Determine the (x, y) coordinate at the center of the cell enclosing the given text.  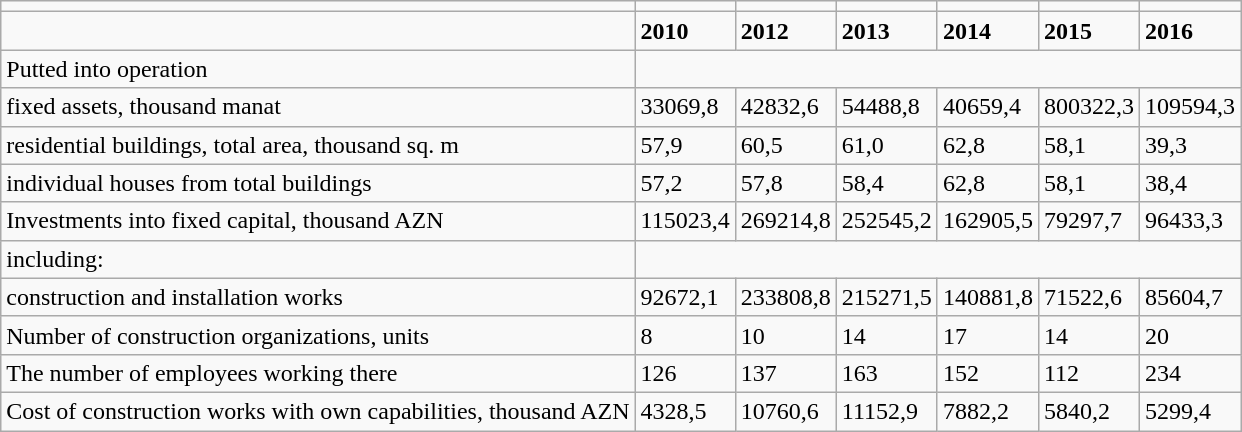
233808,8 (786, 297)
140881,8 (988, 297)
2010 (685, 31)
10 (786, 335)
The number of employees working there (318, 373)
71522,6 (1088, 297)
252545,2 (886, 221)
137 (786, 373)
residential buildings, total area, thousand sq. m (318, 145)
57,9 (685, 145)
7882,2 (988, 411)
Investments into fixed capital, thousand AZN (318, 221)
112 (1088, 373)
5299,4 (1190, 411)
40659,4 (988, 107)
115023,4 (685, 221)
54488,8 (886, 107)
215271,5 (886, 297)
152 (988, 373)
construction and installation works (318, 297)
2016 (1190, 31)
60,5 (786, 145)
33069,8 (685, 107)
800322,3 (1088, 107)
57,2 (685, 183)
96433,3 (1190, 221)
including: (318, 259)
8 (685, 335)
61,0 (886, 145)
163 (886, 373)
234 (1190, 373)
Number of construction organizations, units (318, 335)
85604,7 (1190, 297)
2014 (988, 31)
162905,5 (988, 221)
10760,6 (786, 411)
92672,1 (685, 297)
79297,7 (1088, 221)
individual houses from total buildings (318, 183)
269214,8 (786, 221)
109594,3 (1190, 107)
17 (988, 335)
58,4 (886, 183)
2015 (1088, 31)
20 (1190, 335)
38,4 (1190, 183)
2013 (886, 31)
Cost of construction works with own capabilities, thousand AZN (318, 411)
126 (685, 373)
57,8 (786, 183)
11152,9 (886, 411)
2012 (786, 31)
fixed assets, thousand manat (318, 107)
42832,6 (786, 107)
Putted into operation (318, 69)
39,3 (1190, 145)
4328,5 (685, 411)
5840,2 (1088, 411)
